Locate the cell with the specified text and output its (X, Y) center coordinate. 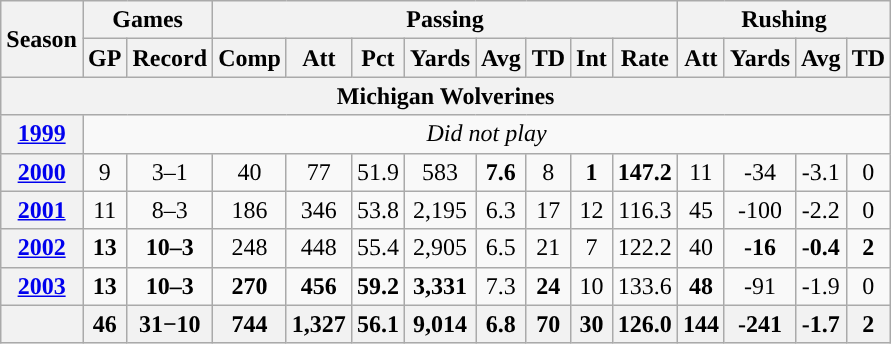
8–3 (170, 210)
2002 (42, 248)
126.0 (644, 324)
7.6 (502, 172)
-1.9 (822, 286)
53.8 (378, 210)
-241 (760, 324)
7 (592, 248)
270 (250, 286)
122.2 (644, 248)
147.2 (644, 172)
3–1 (170, 172)
10 (592, 286)
1,327 (318, 324)
77 (318, 172)
31−10 (170, 324)
17 (548, 210)
2000 (42, 172)
346 (318, 210)
55.4 (378, 248)
70 (548, 324)
6.5 (502, 248)
12 (592, 210)
2001 (42, 210)
51.9 (378, 172)
Did not play (486, 134)
583 (440, 172)
9 (104, 172)
6.3 (502, 210)
116.3 (644, 210)
7.3 (502, 286)
456 (318, 286)
248 (250, 248)
1 (592, 172)
6.8 (502, 324)
133.6 (644, 286)
Passing (446, 20)
-3.1 (822, 172)
48 (700, 286)
144 (700, 324)
8 (548, 172)
186 (250, 210)
-100 (760, 210)
2,195 (440, 210)
Michigan Wolverines (446, 96)
46 (104, 324)
Int (592, 58)
Rushing (784, 20)
-91 (760, 286)
Season (42, 39)
45 (700, 210)
-34 (760, 172)
Rate (644, 58)
448 (318, 248)
1999 (42, 134)
24 (548, 286)
30 (592, 324)
Games (147, 20)
Pct (378, 58)
GP (104, 58)
-1.7 (822, 324)
-2.2 (822, 210)
2003 (42, 286)
-0.4 (822, 248)
21 (548, 248)
-16 (760, 248)
56.1 (378, 324)
2,905 (440, 248)
59.2 (378, 286)
9,014 (440, 324)
Comp (250, 58)
Record (170, 58)
3,331 (440, 286)
744 (250, 324)
